From the cell containing the given text, extract its center point as (x, y) coordinate. 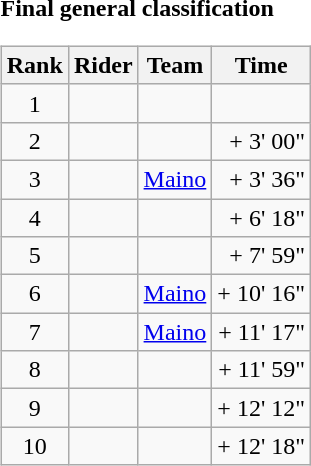
Rank (34, 65)
+ 12' 12" (262, 408)
+ 11' 17" (262, 332)
8 (34, 370)
1 (34, 103)
3 (34, 179)
6 (34, 294)
+ 6' 18" (262, 217)
+ 3' 00" (262, 141)
4 (34, 217)
+ 10' 16" (262, 294)
7 (34, 332)
Team (175, 65)
+ 11' 59" (262, 370)
10 (34, 446)
+ 3' 36" (262, 179)
2 (34, 141)
Rider (103, 65)
Time (262, 65)
+ 7' 59" (262, 256)
9 (34, 408)
5 (34, 256)
+ 12' 18" (262, 446)
